Provide the [X, Y] coordinate of the cell's center where the given text is located.  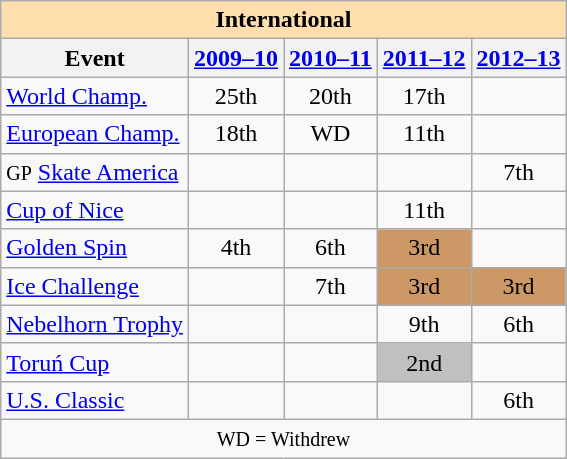
World Champ. [95, 96]
Ice Challenge [95, 286]
GP Skate America [95, 172]
Cup of Nice [95, 210]
2012–13 [518, 58]
Golden Spin [95, 248]
European Champ. [95, 134]
9th [424, 324]
WD = Withdrew [284, 438]
25th [236, 96]
WD [331, 134]
2nd [424, 362]
International [284, 20]
2011–12 [424, 58]
18th [236, 134]
Event [95, 58]
U.S. Classic [95, 400]
4th [236, 248]
2009–10 [236, 58]
17th [424, 96]
Toruń Cup [95, 362]
20th [331, 96]
Nebelhorn Trophy [95, 324]
2010–11 [331, 58]
